Return the (x, y) coordinate for the center point of the cell that contains the specified text.  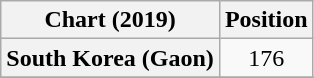
South Korea (Gaon) (110, 58)
Chart (2019) (110, 20)
176 (266, 58)
Position (266, 20)
